Extract the (X, Y) coordinate from the center of the cell holding the provided text.  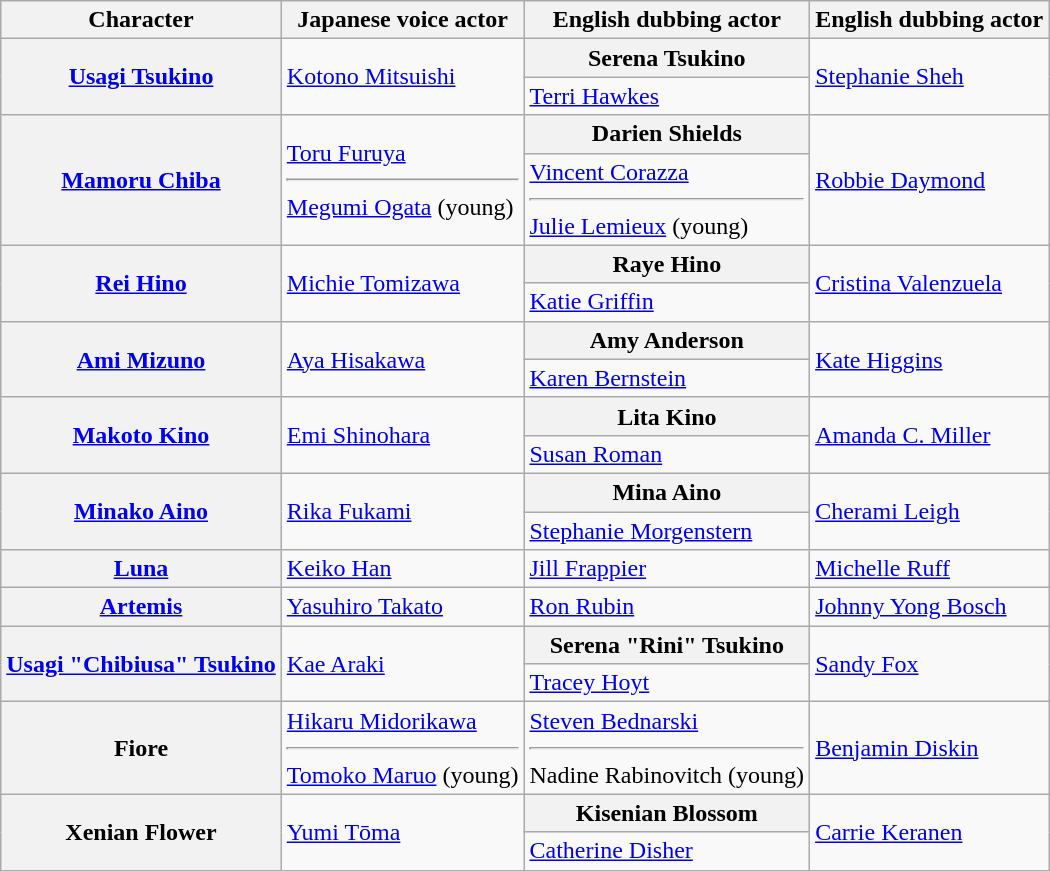
Catherine Disher (667, 851)
Aya Hisakawa (402, 359)
Tracey Hoyt (667, 683)
Minako Aino (142, 511)
Terri Hawkes (667, 96)
Yumi Tōma (402, 832)
Xenian Flower (142, 832)
Raye Hino (667, 264)
Serena Tsukino (667, 58)
Cherami Leigh (930, 511)
Robbie Daymond (930, 180)
Kate Higgins (930, 359)
Emi Shinohara (402, 435)
Carrie Keranen (930, 832)
Japanese voice actor (402, 20)
Makoto Kino (142, 435)
Darien Shields (667, 134)
Fiore (142, 748)
Usagi "Chibiusa" Tsukino (142, 664)
Jill Frappier (667, 569)
Ron Rubin (667, 607)
Yasuhiro Takato (402, 607)
Amanda C. Miller (930, 435)
Stephanie Sheh (930, 77)
Rei Hino (142, 283)
Mamoru Chiba (142, 180)
Stephanie Morgenstern (667, 531)
Character (142, 20)
Rika Fukami (402, 511)
Johnny Yong Bosch (930, 607)
Luna (142, 569)
Artemis (142, 607)
Karen Bernstein (667, 378)
Lita Kino (667, 416)
Michie Tomizawa (402, 283)
Toru FuruyaMegumi Ogata (young) (402, 180)
Sandy Fox (930, 664)
Ami Mizuno (142, 359)
Susan Roman (667, 454)
Usagi Tsukino (142, 77)
Amy Anderson (667, 340)
Michelle Ruff (930, 569)
Steven BednarskiNadine Rabinovitch (young) (667, 748)
Kotono Mitsuishi (402, 77)
Kae Araki (402, 664)
Kisenian Blossom (667, 813)
Vincent CorazzaJulie Lemieux (young) (667, 199)
Hikaru MidorikawaTomoko Maruo (young) (402, 748)
Keiko Han (402, 569)
Serena "Rini" Tsukino (667, 645)
Katie Griffin (667, 302)
Benjamin Diskin (930, 748)
Cristina Valenzuela (930, 283)
Mina Aino (667, 492)
